Locate the cell with the specified text and output its [X, Y] center coordinate. 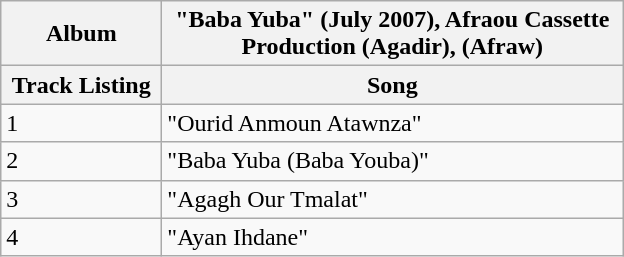
3 [82, 199]
"Ayan Ihdane" [392, 237]
1 [82, 123]
"Ourid Anmoun Atawnza" [392, 123]
Album [82, 34]
Song [392, 85]
"Baba Yuba (Baba Youba)" [392, 161]
"Agagh Our Tmalat" [392, 199]
4 [82, 237]
2 [82, 161]
Track Listing [82, 85]
"Baba Yuba" (July 2007), Afraou Cassette Production (Agadir), (Afraw) [392, 34]
